Extract the [X, Y] coordinate from the center of the cell holding the provided text.  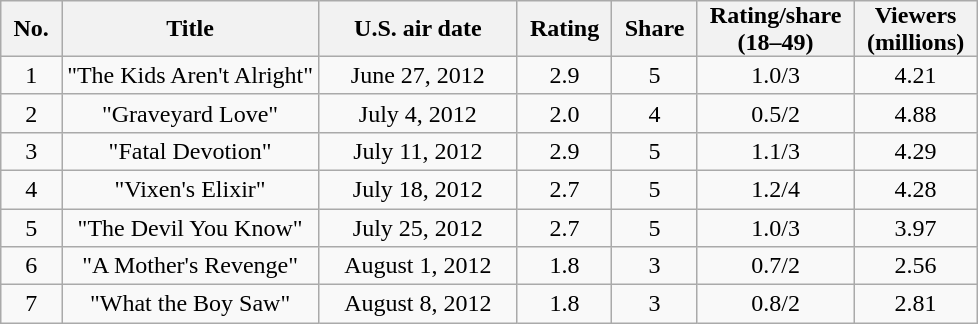
August 1, 2012 [418, 266]
1.1/3 [776, 151]
4.21 [916, 75]
Rating/share(18–49) [776, 29]
1.2/4 [776, 189]
1 [32, 75]
Viewers(millions) [916, 29]
"Vixen's Elixir" [190, 189]
July 11, 2012 [418, 151]
No. [32, 29]
7 [32, 304]
3.97 [916, 227]
June 27, 2012 [418, 75]
2 [32, 113]
0.5/2 [776, 113]
0.8/2 [776, 304]
Rating [564, 29]
6 [32, 266]
"Graveyard Love" [190, 113]
July 18, 2012 [418, 189]
4.88 [916, 113]
4.29 [916, 151]
"The Kids Aren't Alright" [190, 75]
"Fatal Devotion" [190, 151]
0.7/2 [776, 266]
4.28 [916, 189]
July 25, 2012 [418, 227]
August 8, 2012 [418, 304]
2.56 [916, 266]
"The Devil You Know" [190, 227]
"A Mother's Revenge" [190, 266]
Title [190, 29]
"What the Boy Saw" [190, 304]
2.81 [916, 304]
Share [654, 29]
U.S. air date [418, 29]
2.0 [564, 113]
July 4, 2012 [418, 113]
